Return (X, Y) of the center of cell containing provided text 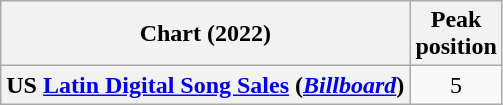
Chart (2022) (206, 34)
US Latin Digital Song Sales (Billboard) (206, 85)
5 (456, 85)
Peak position (456, 34)
